Search for the cell housing the specified text and yield its (X, Y) center coordinate. 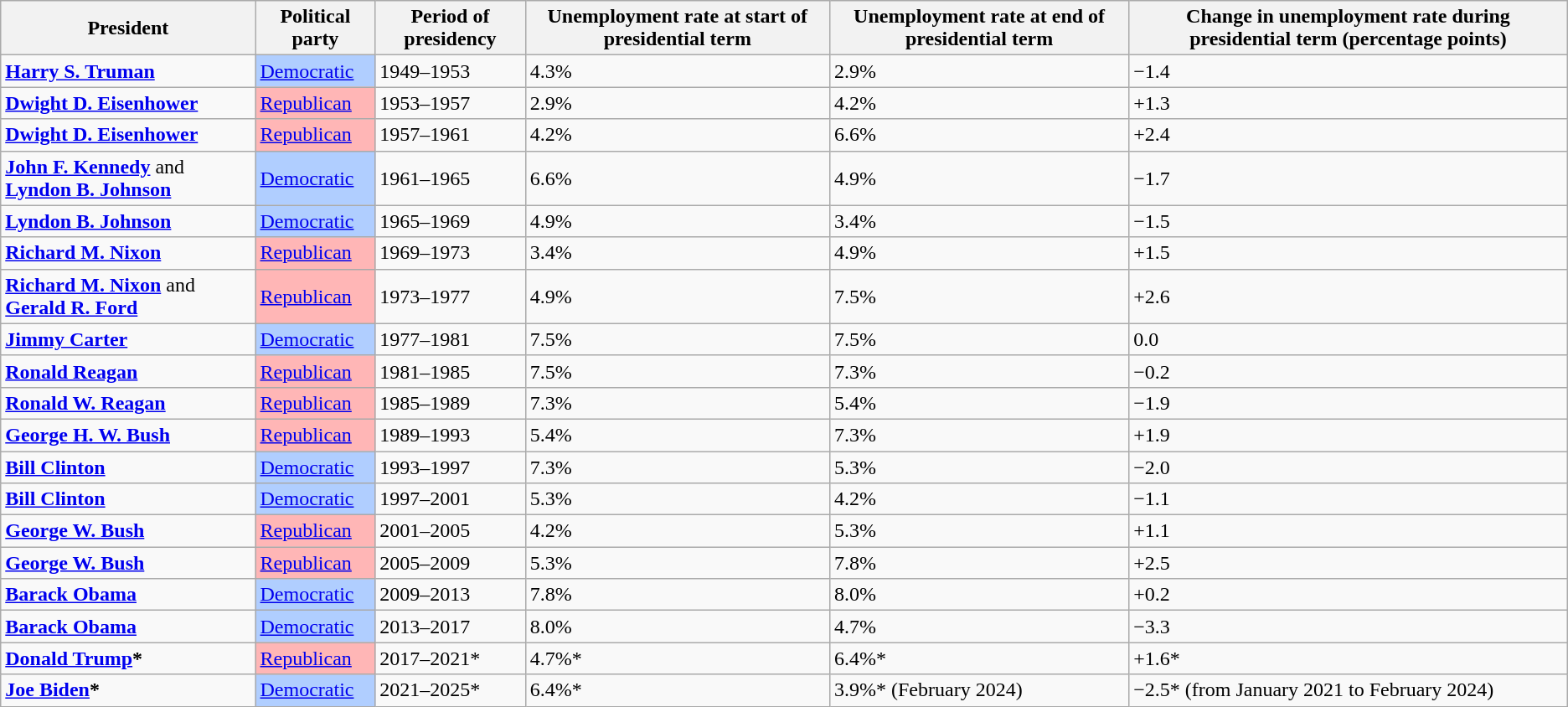
Ronald W. Reagan (128, 403)
0.0 (1349, 339)
Richard M. Nixon and Gerald R. Ford (128, 297)
+2.6 (1349, 297)
+1.6* (1349, 658)
Change in unemployment rate during presidential term (percentage points) (1349, 28)
Unemployment rate at start of presidential term (677, 28)
2001–2005 (451, 531)
−1.4 (1349, 71)
1973–1977 (451, 297)
−2.5* (from January 2021 to February 2024) (1349, 690)
1949–1953 (451, 71)
Richard M. Nixon (128, 253)
Joe Biden* (128, 690)
2009–2013 (451, 595)
2017–2021* (451, 658)
1965–1969 (451, 221)
1977–1981 (451, 339)
Harry S. Truman (128, 71)
1957–1961 (451, 135)
−1.7 (1349, 178)
1985–1989 (451, 403)
President (128, 28)
Ronald Reagan (128, 371)
−2.0 (1349, 467)
Political party (315, 28)
George H. W. Bush (128, 435)
+1.5 (1349, 253)
−1.5 (1349, 221)
1989–1993 (451, 435)
4.3% (677, 71)
−1.9 (1349, 403)
1997–2001 (451, 499)
Lyndon B. Johnson (128, 221)
Donald Trump* (128, 658)
+1.3 (1349, 103)
+0.2 (1349, 595)
Unemployment rate at end of presidential term (978, 28)
+2.5 (1349, 563)
Period of presidency (451, 28)
+1.1 (1349, 531)
1953–1957 (451, 103)
2021–2025* (451, 690)
1993–1997 (451, 467)
John F. Kennedy and Lyndon B. Johnson (128, 178)
1981–1985 (451, 371)
4.7%* (677, 658)
+1.9 (1349, 435)
2013–2017 (451, 627)
4.7% (978, 627)
3.9%* (February 2024) (978, 690)
1961–1965 (451, 178)
−3.3 (1349, 627)
1969–1973 (451, 253)
2005–2009 (451, 563)
−0.2 (1349, 371)
−1.1 (1349, 499)
Jimmy Carter (128, 339)
+2.4 (1349, 135)
